Scan for the cell matching the given text and deliver its (x, y) coordinate at center. 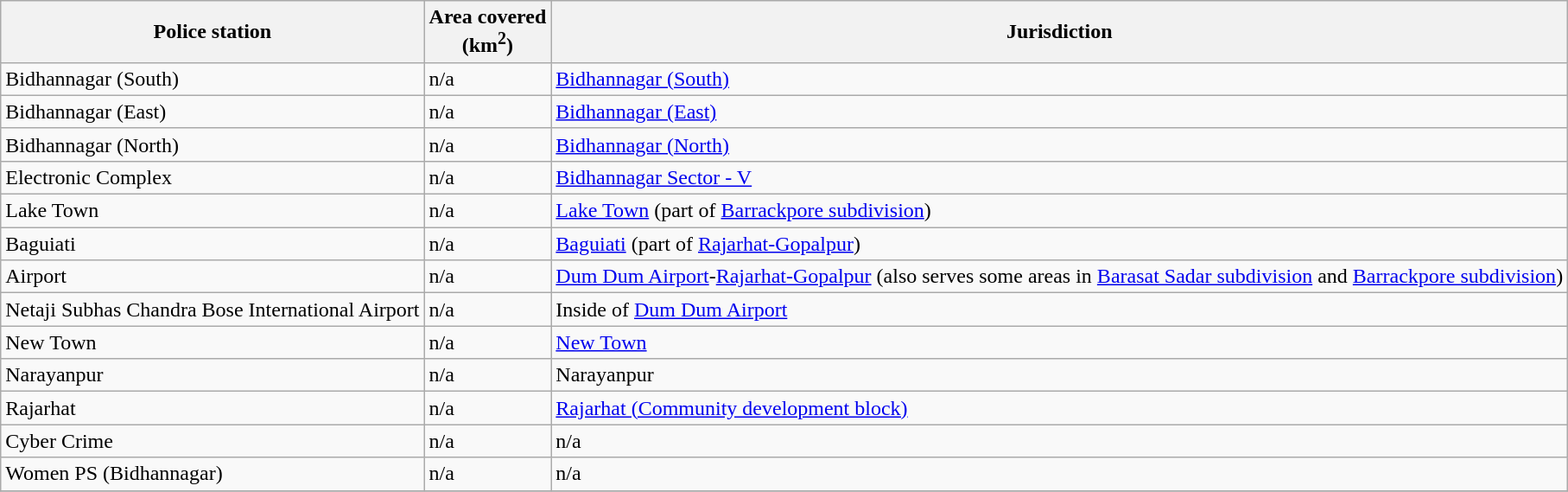
Lake Town (213, 211)
Dum Dum Airport-Rajarhat-Gopalpur (also serves some areas in Barasat Sadar subdivision and Barrackpore subdivision) (1059, 277)
Netaji Subhas Chandra Bose International Airport (213, 310)
Police station (213, 32)
Baguiati (213, 244)
Baguiati (part of Rajarhat-Gopalpur) (1059, 244)
Area covered(km2) (487, 32)
Bidhannagar Sector - V (1059, 177)
Electronic Complex (213, 177)
Lake Town (part of Barrackpore subdivision) (1059, 211)
Women PS (Bidhannagar) (213, 474)
Inside of Dum Dum Airport (1059, 310)
Rajarhat (213, 408)
Cyber Crime (213, 441)
Airport (213, 277)
Rajarhat (Community development block) (1059, 408)
Jurisdiction (1059, 32)
